Extract the (x, y) coordinate from the center of the cell holding the provided text.  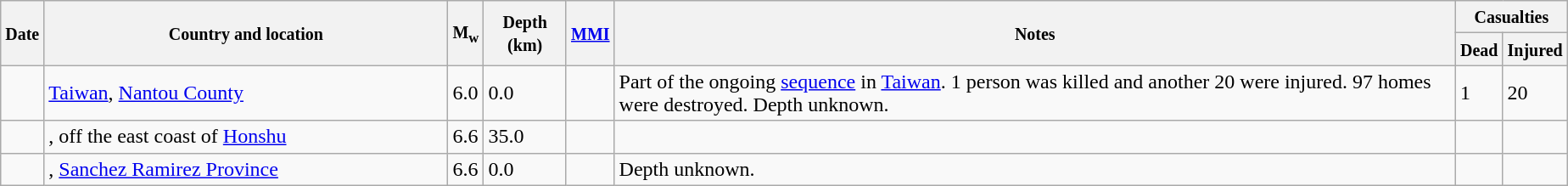
Casualties (1511, 17)
Part of the ongoing sequence in Taiwan. 1 person was killed and another 20 were injured. 97 homes were destroyed. Depth unknown. (1035, 93)
20 (1535, 93)
Depth (km) (525, 33)
Injured (1535, 49)
Country and location (246, 33)
1 (1479, 93)
Depth unknown. (1035, 169)
6.0 (466, 93)
, off the east coast of Honshu (246, 137)
35.0 (525, 137)
Notes (1035, 33)
Date (22, 33)
MMI (591, 33)
Taiwan, Nantou County (246, 93)
, Sanchez Ramirez Province (246, 169)
Dead (1479, 49)
Mw (466, 33)
